Extract the [x, y] coordinate from the center of the cell holding the provided text.  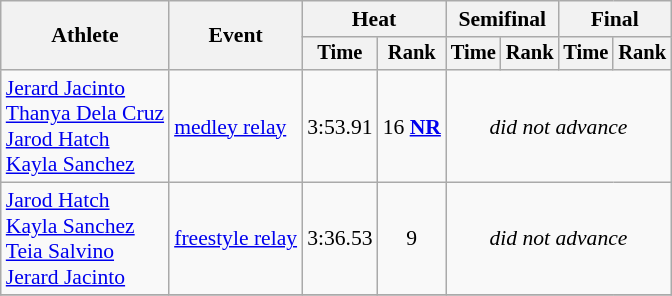
Semifinal [502, 19]
Jerard JacintoThanya Dela CruzJarod HatchKayla Sanchez [85, 126]
3:36.53 [340, 239]
3:53.91 [340, 126]
medley relay [236, 126]
9 [412, 239]
16 NR [412, 126]
freestyle relay [236, 239]
Final [614, 19]
Jarod HatchKayla SanchezTeia SalvinoJerard Jacinto [85, 239]
Heat [374, 19]
Event [236, 36]
Athlete [85, 36]
